Identify which cell holds the provided text, then report its (x, y) central coordinate. 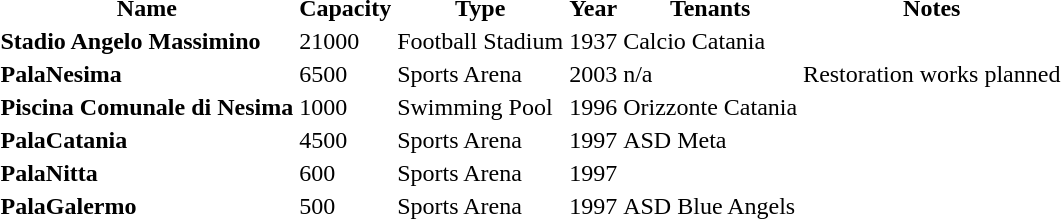
n/a (710, 74)
4500 (346, 140)
ASD Meta (710, 140)
1000 (346, 107)
21000 (346, 41)
2003 (594, 74)
Football Stadium (480, 41)
Calcio Catania (710, 41)
6500 (346, 74)
1937 (594, 41)
1996 (594, 107)
Orizzonte Catania (710, 107)
Swimming Pool (480, 107)
600 (346, 173)
